Detect which cell encompasses the target text, then output its (X, Y) center coordinate. 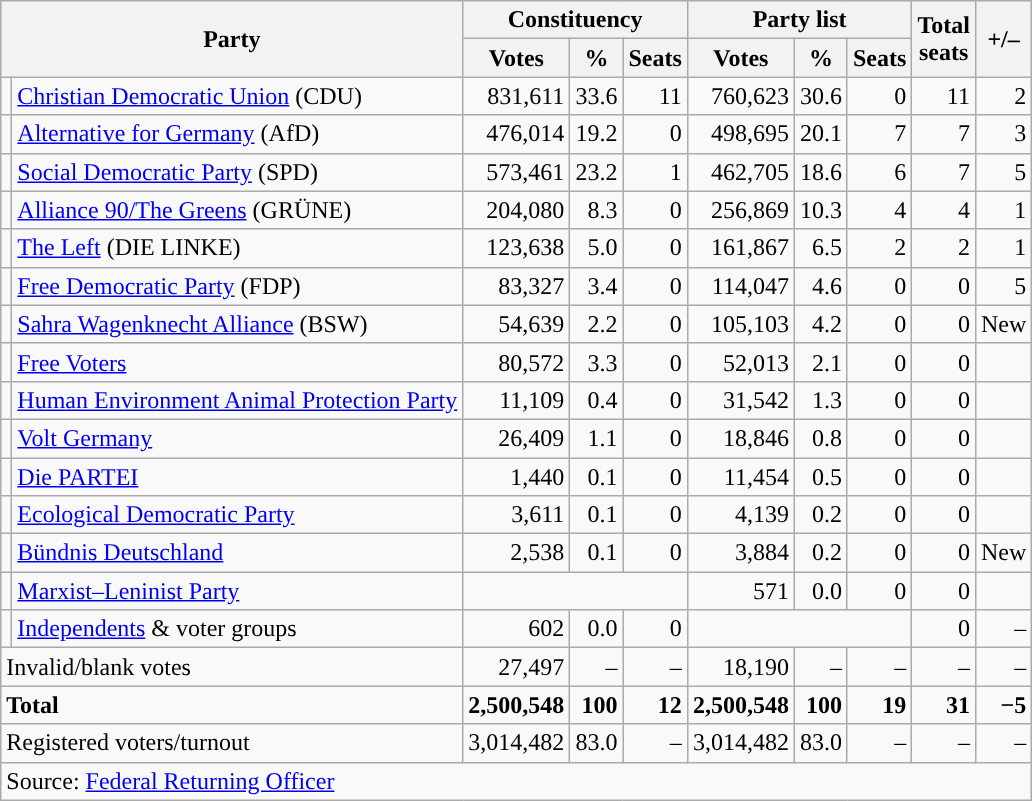
18.6 (820, 172)
760,623 (740, 96)
Social Democratic Party (SPD) (238, 172)
2.2 (596, 324)
3,884 (740, 553)
33.6 (596, 96)
0.4 (596, 400)
256,869 (740, 210)
6 (879, 172)
52,013 (740, 362)
11,109 (516, 400)
161,867 (740, 248)
−5 (1003, 705)
2,538 (516, 553)
3,611 (516, 515)
462,705 (740, 172)
Alliance 90/The Greens (GRÜNE) (238, 210)
18,846 (740, 438)
30.6 (820, 96)
1.1 (596, 438)
31,542 (740, 400)
83,327 (516, 286)
3 (1003, 134)
26,409 (516, 438)
8.3 (596, 210)
5.0 (596, 248)
476,014 (516, 134)
571 (740, 591)
Invalid/blank votes (232, 667)
Marxist–Leninist Party (238, 591)
18,190 (740, 667)
105,103 (740, 324)
498,695 (740, 134)
0.5 (820, 477)
Party (232, 39)
1,440 (516, 477)
Totalseats (944, 39)
Sahra Wagenknecht Alliance (BSW) (238, 324)
114,047 (740, 286)
27,497 (516, 667)
602 (516, 629)
19 (879, 705)
6.5 (820, 248)
Total (232, 705)
11,454 (740, 477)
54,639 (516, 324)
31 (944, 705)
4.2 (820, 324)
0.8 (820, 438)
3.3 (596, 362)
204,080 (516, 210)
10.3 (820, 210)
3.4 (596, 286)
+/– (1003, 39)
2.1 (820, 362)
Volt Germany (238, 438)
12 (655, 705)
Free Democratic Party (FDP) (238, 286)
Alternative for Germany (AfD) (238, 134)
The Left (DIE LINKE) (238, 248)
23.2 (596, 172)
Bündnis Deutschland (238, 553)
4.6 (820, 286)
Independents & voter groups (238, 629)
4,139 (740, 515)
831,611 (516, 96)
Die PARTEI (238, 477)
20.1 (820, 134)
Registered voters/turnout (232, 743)
1.3 (820, 400)
123,638 (516, 248)
Christian Democratic Union (CDU) (238, 96)
Ecological Democratic Party (238, 515)
Constituency (576, 20)
Party list (800, 20)
Human Environment Animal Protection Party (238, 400)
19.2 (596, 134)
Free Voters (238, 362)
80,572 (516, 362)
Source: Federal Returning Officer (516, 781)
573,461 (516, 172)
